Search for the cell housing the specified text and yield its (X, Y) center coordinate. 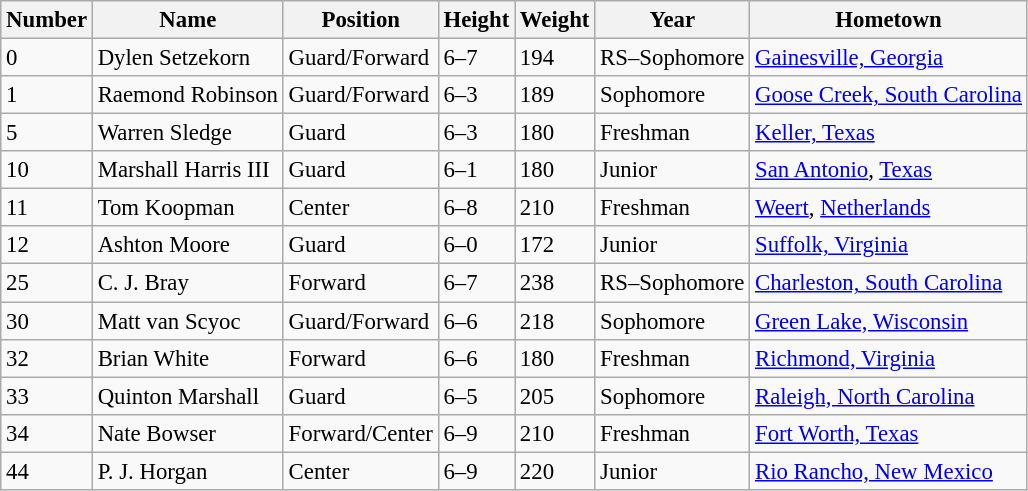
194 (555, 58)
Hometown (889, 20)
Quinton Marshall (188, 396)
6–0 (476, 245)
11 (47, 208)
1 (47, 95)
10 (47, 170)
Dylen Setzekorn (188, 58)
0 (47, 58)
Warren Sledge (188, 133)
25 (47, 283)
Name (188, 20)
Tom Koopman (188, 208)
Weight (555, 20)
Suffolk, Virginia (889, 245)
Brian White (188, 358)
6–5 (476, 396)
205 (555, 396)
220 (555, 471)
34 (47, 433)
32 (47, 358)
Rio Rancho, New Mexico (889, 471)
33 (47, 396)
30 (47, 321)
Matt van Scyoc (188, 321)
Ashton Moore (188, 245)
Weert, Netherlands (889, 208)
44 (47, 471)
Nate Bowser (188, 433)
Charleston, South Carolina (889, 283)
Number (47, 20)
6–1 (476, 170)
Fort Worth, Texas (889, 433)
Green Lake, Wisconsin (889, 321)
Marshall Harris III (188, 170)
238 (555, 283)
Height (476, 20)
Goose Creek, South Carolina (889, 95)
Gainesville, Georgia (889, 58)
5 (47, 133)
San Antonio, Texas (889, 170)
C. J. Bray (188, 283)
Forward/Center (360, 433)
189 (555, 95)
Keller, Texas (889, 133)
6–8 (476, 208)
12 (47, 245)
Richmond, Virginia (889, 358)
218 (555, 321)
Raleigh, North Carolina (889, 396)
Position (360, 20)
172 (555, 245)
Raemond Robinson (188, 95)
Year (672, 20)
P. J. Horgan (188, 471)
